Determine the (x, y) coordinate at the center of the cell enclosing the given text.  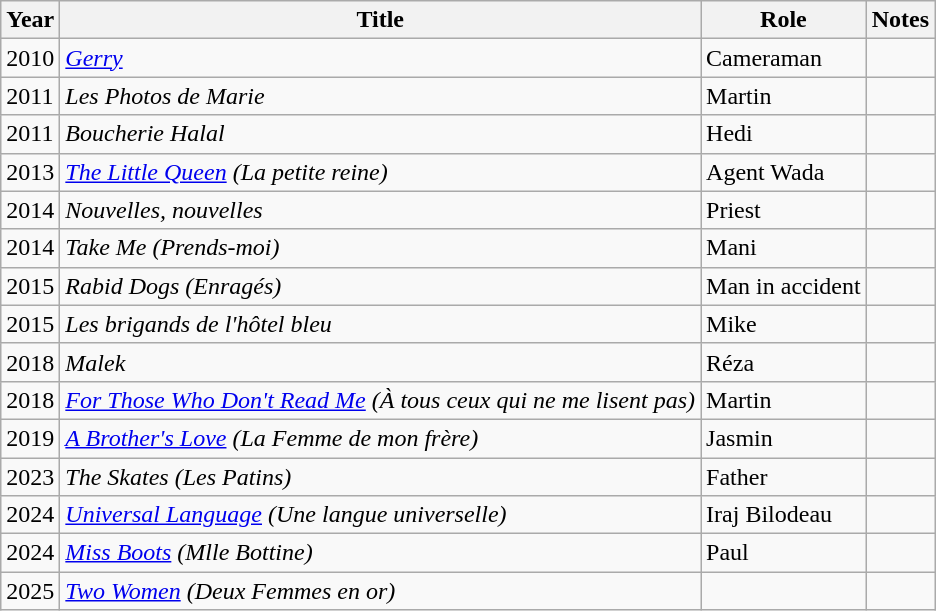
Two Women (Deux Femmes en or) (380, 591)
Universal Language (Une langue universelle) (380, 515)
Priest (784, 210)
Rabid Dogs (Enragés) (380, 286)
2025 (30, 591)
Miss Boots (Mlle Bottine) (380, 553)
Les Photos de Marie (380, 96)
Hedi (784, 134)
Take Me (Prends-moi) (380, 248)
2010 (30, 58)
Father (784, 477)
The Little Queen (La petite reine) (380, 172)
Boucherie Halal (380, 134)
Man in accident (784, 286)
Jasmin (784, 438)
A Brother's Love (La Femme de mon frère) (380, 438)
Réza (784, 362)
Mike (784, 324)
Cameraman (784, 58)
Mani (784, 248)
2013 (30, 172)
For Those Who Don't Read Me (À tous ceux qui ne me lisent pas) (380, 400)
Gerry (380, 58)
Paul (784, 553)
Year (30, 20)
2023 (30, 477)
Iraj Bilodeau (784, 515)
Nouvelles, nouvelles (380, 210)
Malek (380, 362)
Role (784, 20)
2019 (30, 438)
Title (380, 20)
The Skates (Les Patins) (380, 477)
Notes (900, 20)
Agent Wada (784, 172)
Les brigands de l'hôtel bleu (380, 324)
